Detect which cell encompasses the target text, then output its (X, Y) center coordinate. 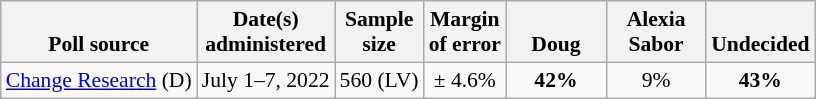
Poll source (99, 32)
43% (760, 80)
Samplesize (380, 32)
Change Research (D) (99, 80)
560 (LV) (380, 80)
± 4.6% (465, 80)
9% (656, 80)
Date(s)administered (266, 32)
July 1–7, 2022 (266, 80)
AlexiaSabor (656, 32)
Marginof error (465, 32)
Undecided (760, 32)
42% (556, 80)
Doug (556, 32)
